Extract the [x, y] coordinate from the center of the cell holding the provided text.  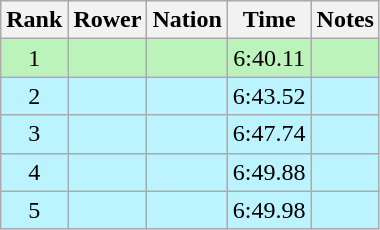
Notes [345, 20]
6:47.74 [269, 134]
Rower [108, 20]
Rank [34, 20]
Time [269, 20]
6:49.88 [269, 172]
6:40.11 [269, 58]
4 [34, 172]
3 [34, 134]
1 [34, 58]
Nation [187, 20]
2 [34, 96]
6:43.52 [269, 96]
5 [34, 210]
6:49.98 [269, 210]
